Capture the cell that displays the provided text and extract its (X, Y) central coordinate. 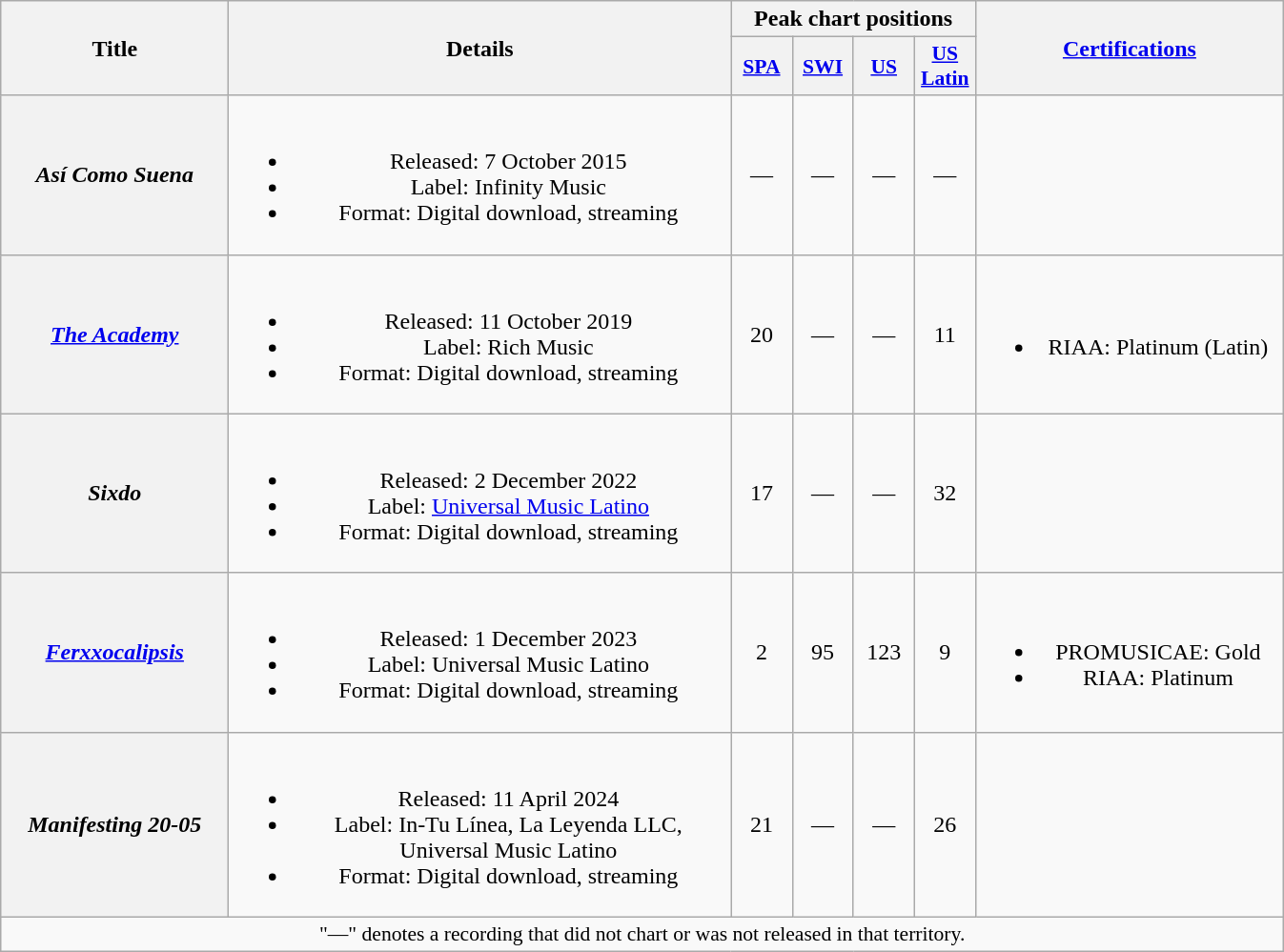
9 (945, 652)
20 (762, 334)
SWI (823, 67)
Released: 2 December 2022Label: Universal Music LatinoFormat: Digital download, streaming (480, 494)
Peak chart positions (853, 19)
26 (945, 824)
123 (884, 652)
Details (480, 48)
17 (762, 494)
Certifications (1129, 48)
Released: 11 April 2024Label: In-Tu Línea, La Leyenda LLC, Universal Music LatinoFormat: Digital download, streaming (480, 824)
The Academy (114, 334)
Así Como Suena (114, 175)
Manifesting 20-05 (114, 824)
21 (762, 824)
Released: 7 October 2015Label: Infinity MusicFormat: Digital download, streaming (480, 175)
SPA (762, 67)
Ferxxocalipsis (114, 652)
PROMUSICAE: GoldRIAA: Platinum (1129, 652)
2 (762, 652)
11 (945, 334)
US (884, 67)
RIAA: Platinum (Latin) (1129, 334)
USLatin (945, 67)
95 (823, 652)
Released: 1 December 2023Label: Universal Music LatinoFormat: Digital download, streaming (480, 652)
Title (114, 48)
Sixdo (114, 494)
Released: 11 October 2019Label: Rich MusicFormat: Digital download, streaming (480, 334)
"—" denotes a recording that did not chart or was not released in that territory. (642, 934)
32 (945, 494)
